Capture the cell that displays the provided text and extract its [x, y] central coordinate. 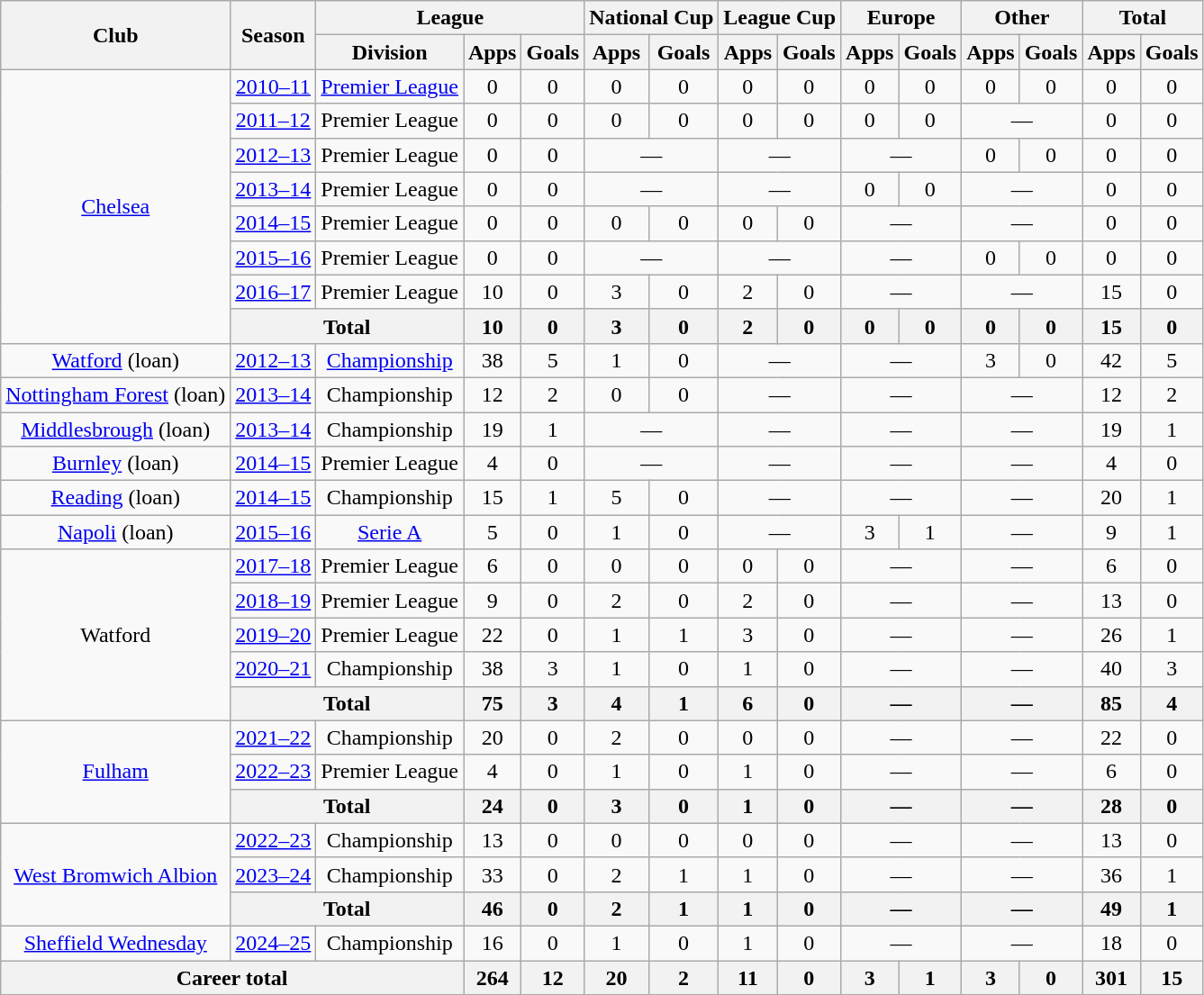
2023–24 [274, 874]
28 [1111, 806]
West Bromwich Albion [115, 874]
Serie A [390, 532]
85 [1111, 703]
Nottingham Forest (loan) [115, 394]
2011–12 [274, 121]
Watford (loan) [115, 360]
Club [115, 35]
Other [1022, 18]
Watford [115, 635]
49 [1111, 909]
46 [492, 909]
Season [274, 35]
2018–19 [274, 601]
Europe [901, 18]
11 [747, 977]
33 [492, 874]
18 [1111, 943]
League [450, 18]
Fulham [115, 772]
Sheffield Wednesday [115, 943]
2021–22 [274, 737]
2019–20 [274, 635]
Career total [232, 977]
Chelsea [115, 206]
264 [492, 977]
2016–17 [274, 292]
Middlesbrough (loan) [115, 430]
Napoli (loan) [115, 532]
40 [1111, 669]
2010–11 [274, 86]
301 [1111, 977]
2024–25 [274, 943]
36 [1111, 874]
2017–18 [274, 566]
National Cup [652, 18]
24 [492, 806]
League Cup [780, 18]
Reading (loan) [115, 498]
16 [492, 943]
42 [1111, 360]
75 [492, 703]
26 [1111, 635]
Burnley (loan) [115, 464]
2020–21 [274, 669]
Division [390, 52]
